Capture the cell that displays the provided text and extract its [x, y] central coordinate. 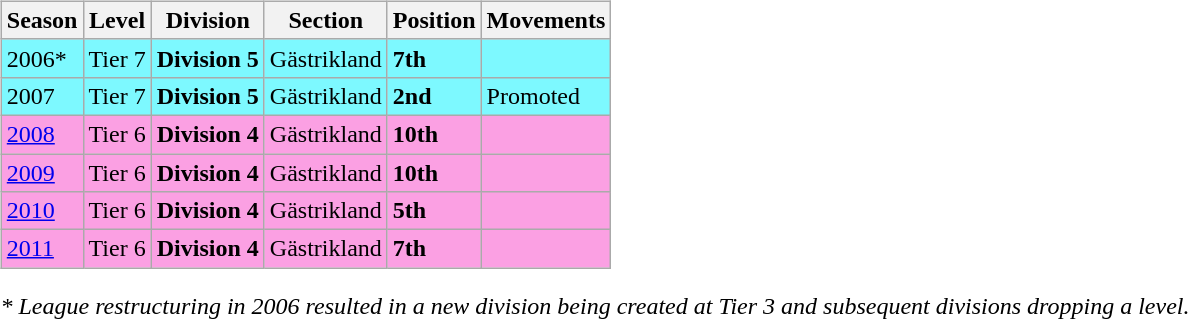
2007 [42, 96]
Promoted [546, 96]
Section [326, 20]
Division [208, 20]
2008 [42, 134]
Level [117, 20]
Position [434, 20]
Movements [546, 20]
5th [434, 211]
2009 [42, 173]
Season [42, 20]
2nd [434, 96]
2006* [42, 58]
2010 [42, 211]
2011 [42, 249]
